Search for the cell housing the specified text and yield its (X, Y) center coordinate. 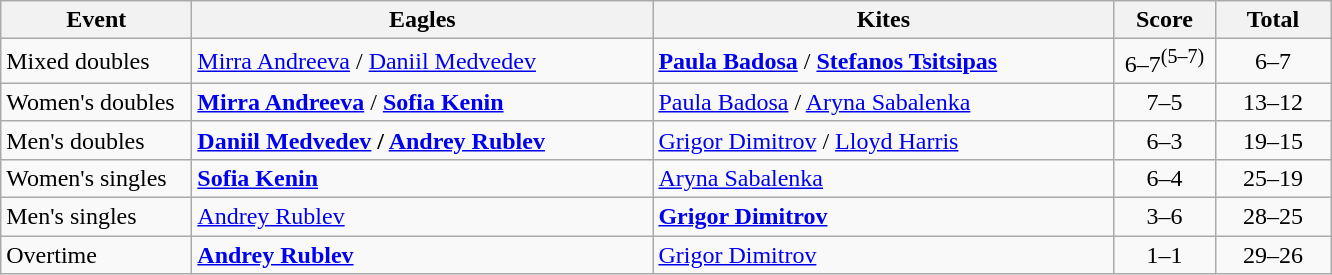
Eagles (422, 20)
6–4 (1164, 178)
Grigor Dimitrov / Lloyd Harris (884, 140)
1–1 (1164, 255)
Mirra Andreeva / Daniil Medvedev (422, 62)
Women's doubles (96, 102)
7–5 (1164, 102)
6–3 (1164, 140)
Event (96, 20)
Kites (884, 20)
Men's singles (96, 217)
Score (1164, 20)
13–12 (1273, 102)
6–7 (1273, 62)
Sofia Kenin (422, 178)
Total (1273, 20)
Mixed doubles (96, 62)
Men's doubles (96, 140)
3–6 (1164, 217)
28–25 (1273, 217)
Mirra Andreeva / Sofia Kenin (422, 102)
Women's singles (96, 178)
19–15 (1273, 140)
Paula Badosa / Stefanos Tsitsipas (884, 62)
Aryna Sabalenka (884, 178)
Overtime (96, 255)
Paula Badosa / Aryna Sabalenka (884, 102)
6–7(5–7) (1164, 62)
Daniil Medvedev / Andrey Rublev (422, 140)
25–19 (1273, 178)
29–26 (1273, 255)
